From the cell containing the given text, extract its center point as [X, Y] coordinate. 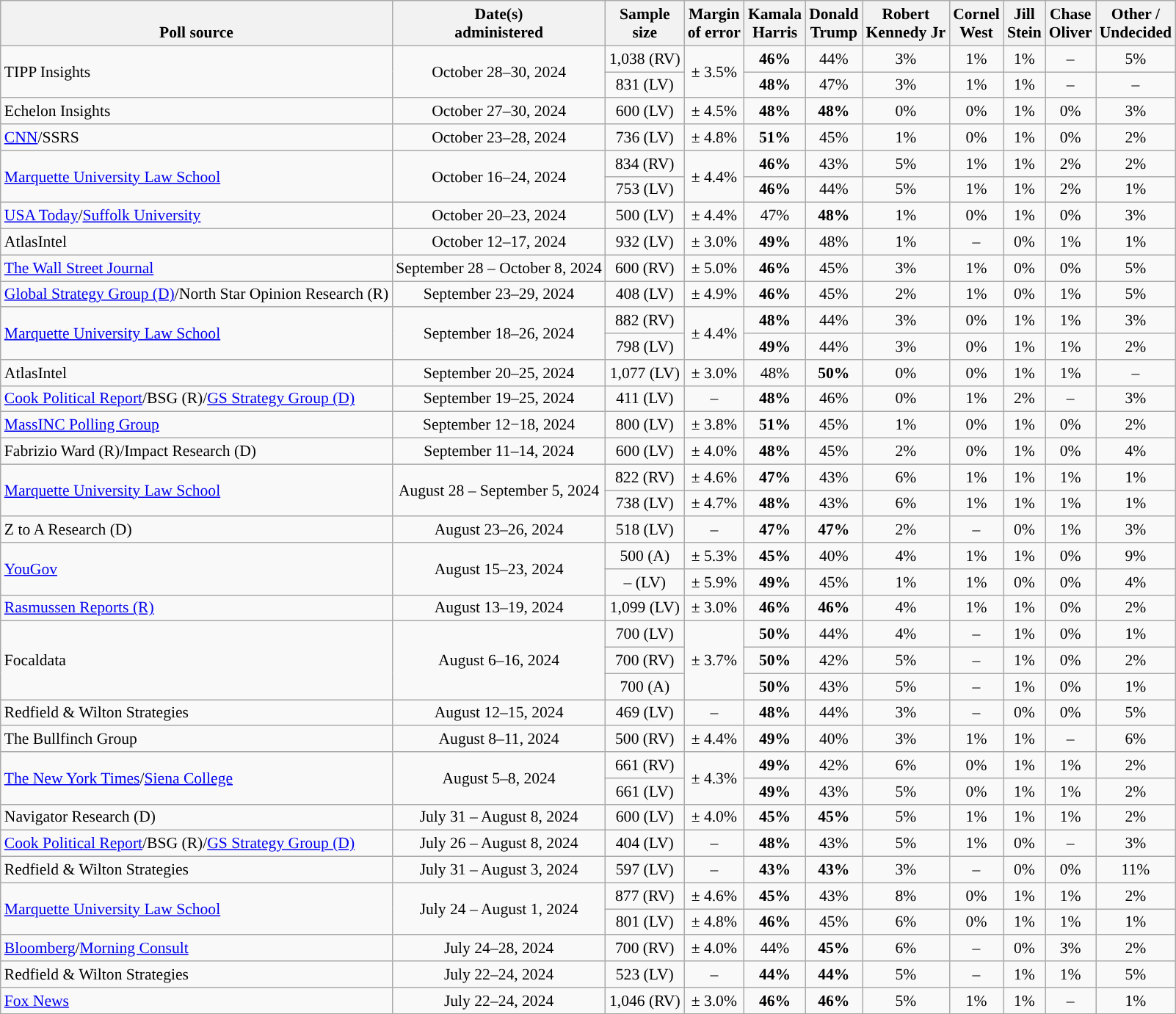
July 24–28, 2024 [499, 949]
August 5–8, 2024 [499, 778]
700 (LV) [645, 634]
September 28 – October 8, 2024 [499, 268]
August 12–15, 2024 [499, 713]
Date(s)administered [499, 23]
DonaldTrump [834, 23]
CNN/SSRS [197, 137]
October 16–24, 2024 [499, 176]
– (LV) [645, 582]
October 27–30, 2024 [499, 112]
October 28–30, 2024 [499, 72]
September 20–25, 2024 [499, 373]
The New York Times/Siena College [197, 778]
801 (LV) [645, 922]
± 4.9% [714, 294]
October 20–23, 2024 [499, 216]
September 19–25, 2024 [499, 399]
661 (RV) [645, 765]
11% [1136, 870]
KamalaHarris [775, 23]
882 (RV) [645, 321]
Z to A Research (D) [197, 530]
Other /Undecided [1136, 23]
408 (LV) [645, 294]
Samplesize [645, 23]
Global Strategy Group (D)/North Star Opinion Research (R) [197, 294]
± 5.3% [714, 556]
± 5.9% [714, 582]
Bloomberg/Morning Consult [197, 949]
August 28 – September 5, 2024 [499, 490]
822 (RV) [645, 477]
523 (LV) [645, 974]
JillStein [1025, 23]
831 (LV) [645, 85]
469 (LV) [645, 713]
July 31 – August 3, 2024 [499, 870]
Echelon Insights [197, 112]
± 3.7% [714, 661]
October 23–28, 2024 [499, 137]
8% [906, 896]
CornelWest [976, 23]
USA Today/Suffolk University [197, 216]
± 4.3% [714, 778]
± 3.5% [714, 72]
800 (LV) [645, 425]
The Wall Street Journal [197, 268]
October 12–17, 2024 [499, 242]
753 (LV) [645, 189]
YouGov [197, 568]
TIPP Insights [197, 72]
± 4.5% [714, 112]
834 (RV) [645, 164]
September 23–29, 2024 [499, 294]
600 (RV) [645, 268]
August 15–23, 2024 [499, 568]
July 24 – August 1, 2024 [499, 909]
518 (LV) [645, 530]
Focaldata [197, 661]
Fabrizio Ward (R)/Impact Research (D) [197, 452]
August 13–19, 2024 [499, 608]
± 3.8% [714, 425]
700 (A) [645, 687]
404 (LV) [645, 844]
798 (LV) [645, 347]
± 5.0% [714, 268]
736 (LV) [645, 137]
932 (LV) [645, 242]
MassINC Polling Group [197, 425]
500 (A) [645, 556]
1,046 (RV) [645, 1001]
1,077 (LV) [645, 373]
411 (LV) [645, 399]
ChaseOliver [1070, 23]
Poll source [197, 23]
September 12−18, 2024 [499, 425]
RobertKennedy Jr [906, 23]
± 4.7% [714, 504]
July 31 – August 8, 2024 [499, 817]
661 (LV) [645, 792]
Fox News [197, 1001]
1,038 (RV) [645, 59]
1,099 (LV) [645, 608]
The Bullfinch Group [197, 739]
August 23–26, 2024 [499, 530]
Rasmussen Reports (R) [197, 608]
500 (RV) [645, 739]
Marginof error [714, 23]
July 26 – August 8, 2024 [499, 844]
August 8–11, 2024 [499, 739]
Navigator Research (D) [197, 817]
738 (LV) [645, 504]
September 18–26, 2024 [499, 333]
August 6–16, 2024 [499, 661]
597 (LV) [645, 870]
877 (RV) [645, 896]
500 (LV) [645, 216]
September 11–14, 2024 [499, 452]
9% [1136, 556]
